Determine the [X, Y] coordinate at the center of the cell enclosing the given text.  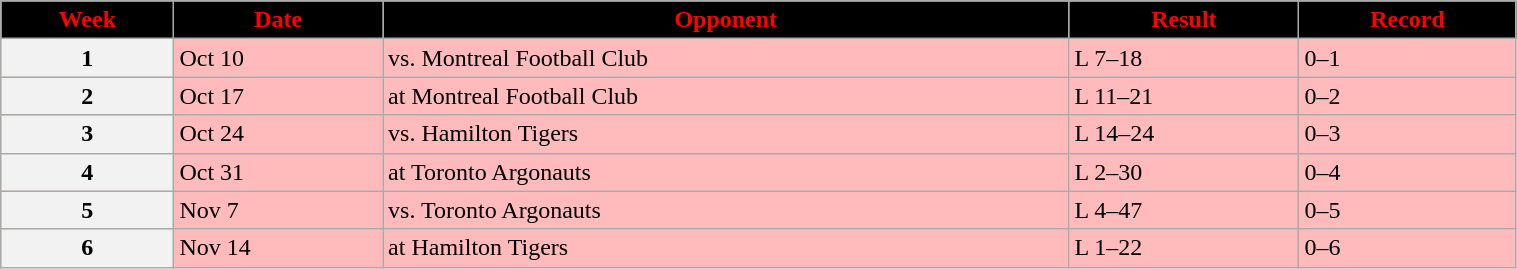
L 4–47 [1184, 210]
Opponent [726, 20]
6 [88, 248]
Record [1408, 20]
0–4 [1408, 172]
L 1–22 [1184, 248]
Oct 31 [278, 172]
Week [88, 20]
Oct 17 [278, 96]
1 [88, 58]
at Toronto Argonauts [726, 172]
0–1 [1408, 58]
0–5 [1408, 210]
Nov 7 [278, 210]
Nov 14 [278, 248]
0–6 [1408, 248]
L 7–18 [1184, 58]
Result [1184, 20]
2 [88, 96]
at Hamilton Tigers [726, 248]
Date [278, 20]
vs. Toronto Argonauts [726, 210]
Oct 24 [278, 134]
L 11–21 [1184, 96]
3 [88, 134]
L 2–30 [1184, 172]
Oct 10 [278, 58]
0–3 [1408, 134]
at Montreal Football Club [726, 96]
0–2 [1408, 96]
5 [88, 210]
vs. Hamilton Tigers [726, 134]
vs. Montreal Football Club [726, 58]
4 [88, 172]
L 14–24 [1184, 134]
